Scan for the cell matching the given text and deliver its (X, Y) coordinate at center. 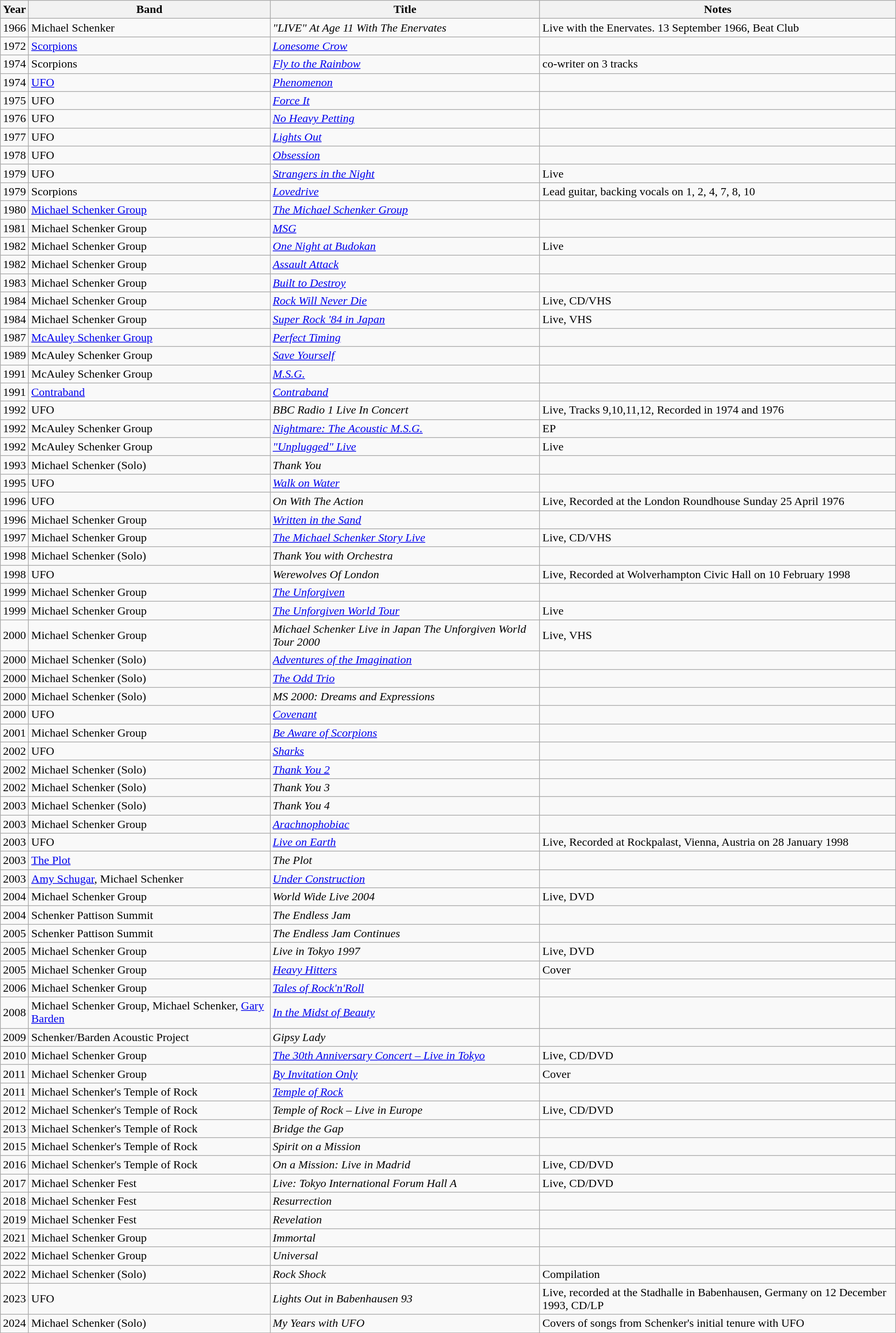
1977 (14, 137)
Heavy Hitters (405, 970)
Michael Schenker Live in Japan The Unforgiven World Tour 2000 (405, 636)
co-writer on 3 tracks (718, 64)
Lights Out (405, 137)
1966 (14, 28)
Sharks (405, 751)
Assault Attack (405, 265)
Lights Out in Babenhausen 93 (405, 1299)
Walk on Water (405, 483)
Adventures of the Imagination (405, 660)
Universal (405, 1256)
Phenomenon (405, 82)
"LIVE" At Age 11 With The Enervates (405, 28)
Live, Recorded at Rockpalast, Vienna, Austria on 28 January 1998 (718, 842)
Thank You (405, 465)
Title (405, 10)
Resurrection (405, 1201)
Thank You 4 (405, 806)
Nightmare: The Acoustic M.S.G. (405, 428)
One Night at Budokan (405, 246)
Live, Recorded at the London Roundhouse Sunday 25 April 1976 (718, 501)
The Michael Schenker Story Live (405, 538)
MS 2000: Dreams and Expressions (405, 696)
2010 (14, 1055)
Built to Destroy (405, 283)
Amy Schugar, Michael Schenker (149, 879)
Michael Schenker (149, 28)
Obsession (405, 155)
On With The Action (405, 501)
1997 (14, 538)
2001 (14, 733)
Gipsy Lady (405, 1037)
Band (149, 10)
Spirit on a Mission (405, 1147)
Michael Schenker Group, Michael Schenker, Gary Barden (149, 1013)
Rock Will Never Die (405, 301)
Live, Tracks 9,10,11,12, Recorded in 1974 and 1976 (718, 410)
My Years with UFO (405, 1323)
Force It (405, 101)
2013 (14, 1128)
Lovedrive (405, 191)
1976 (14, 119)
1975 (14, 101)
World Wide Live 2004 (405, 897)
The Odd Trio (405, 678)
2021 (14, 1238)
MSG (405, 228)
2024 (14, 1323)
1972 (14, 46)
The Endless Jam (405, 915)
The Unforgiven (405, 593)
The 30th Anniversary Concert – Live in Tokyo (405, 1055)
1989 (14, 356)
Lead guitar, backing vocals on 1, 2, 4, 7, 8, 10 (718, 191)
Save Yourself (405, 356)
Live on Earth (405, 842)
Tales of Rock'n'Roll (405, 988)
1978 (14, 155)
2023 (14, 1299)
1987 (14, 337)
Year (14, 10)
M.S.G. (405, 374)
Strangers in the Night (405, 173)
Thank You with Orchestra (405, 556)
2015 (14, 1147)
Thank You 3 (405, 787)
Live in Tokyo 1997 (405, 952)
1983 (14, 283)
1981 (14, 228)
2006 (14, 988)
Arachnophobiac (405, 824)
BBC Radio 1 Live In Concert (405, 410)
Live with the Enervates. 13 September 1966, Beat Club (718, 28)
Covers of songs from Schenker's initial tenure with UFO (718, 1323)
No Heavy Petting (405, 119)
2018 (14, 1201)
2012 (14, 1110)
Super Rock '84 in Japan (405, 319)
Under Construction (405, 879)
Bridge the Gap (405, 1128)
Live, recorded at the Stadhalle in Babenhausen, Germany on 12 December 1993, CD/LP (718, 1299)
Live, Recorded at Wolverhampton Civic Hall on 10 February 1998 (718, 574)
Covenant (405, 715)
Written in the Sand (405, 519)
Werewolves Of London (405, 574)
Notes (718, 10)
Perfect Timing (405, 337)
The Unforgiven World Tour (405, 611)
Live: Tokyo International Forum Hall A (405, 1183)
1980 (14, 210)
"Unplugged" Live (405, 447)
2019 (14, 1220)
In the Midst of Beauty (405, 1013)
1995 (14, 483)
Temple of Rock (405, 1092)
By Invitation Only (405, 1074)
2017 (14, 1183)
Schenker/Barden Acoustic Project (149, 1037)
2008 (14, 1013)
EP (718, 428)
Rock Shock (405, 1274)
Lonesome Crow (405, 46)
The Michael Schenker Group (405, 210)
2009 (14, 1037)
Revelation (405, 1220)
2016 (14, 1165)
On a Mission: Live in Madrid (405, 1165)
Temple of Rock – Live in Europe (405, 1110)
1993 (14, 465)
Thank You 2 (405, 769)
Fly to the Rainbow (405, 64)
Immortal (405, 1238)
Be Aware of Scorpions (405, 733)
Compilation (718, 1274)
The Endless Jam Continues (405, 933)
